Detect which cell encompasses the target text, then output its (x, y) center coordinate. 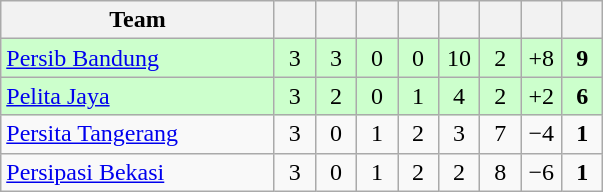
Persib Bandung (138, 58)
9 (582, 58)
10 (460, 58)
Team (138, 20)
7 (500, 134)
−4 (542, 134)
Pelita Jaya (138, 96)
+2 (542, 96)
4 (460, 96)
6 (582, 96)
−6 (542, 172)
+8 (542, 58)
Persita Tangerang (138, 134)
Persipasi Bekasi (138, 172)
8 (500, 172)
